Pinpoint the cell where the given text exists, returning its [X, Y] midpoint coordinate. 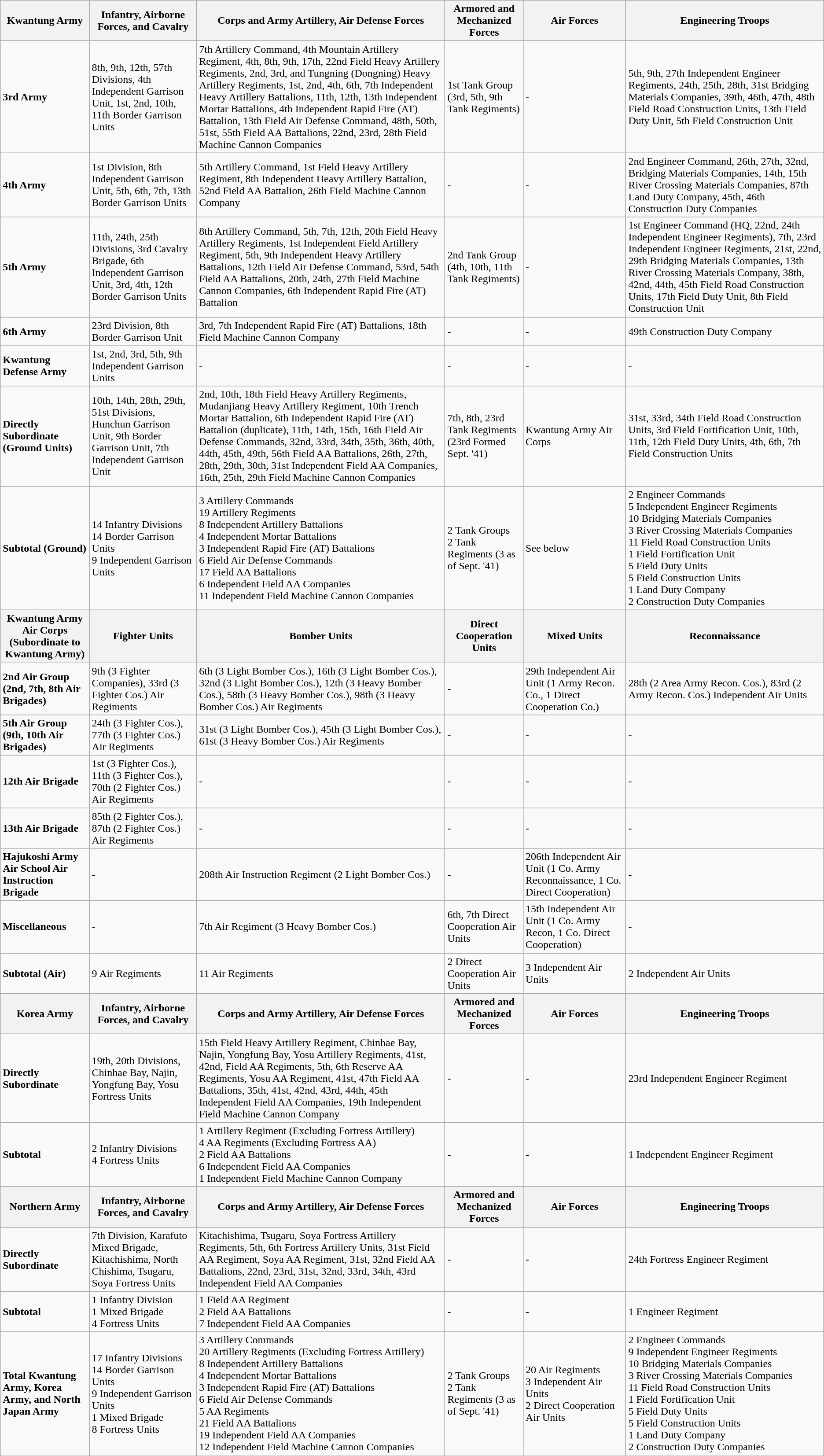
208th Air Instruction Regiment (2 Light Bomber Cos.) [321, 874]
Northern Army [45, 1207]
Total Kwantung Army, Korea Army, and North Japan Army [45, 1394]
2 Infantry Divisions4 Fortress Units [143, 1154]
2nd Air Group (2nd, 7th, 8th Air Brigades) [45, 689]
11 Air Regiments [321, 973]
15th Independent Air Unit (1 Co. Army Recon, 1 Co. Direct Cooperation) [575, 927]
Bomber Units [321, 636]
7th Division, Karafuto Mixed Brigade, Kitachishima, North Chishima, Tsugaru, Soya Fortress Units [143, 1259]
Korea Army [45, 1014]
Hajukoshi Army Air School Air Instruction Brigade [45, 874]
1 Independent Engineer Regiment [725, 1154]
Subtotal (Air) [45, 973]
12th Air Brigade [45, 781]
See below [575, 548]
Fighter Units [143, 636]
8th, 9th, 12th, 57th Divisions, 4th Independent Garrison Unit, 1st, 2nd, 10th, 11th Border Garrison Units [143, 97]
11th, 24th, 25th Divisions, 3rd Cavalry Brigade, 6th Independent Garrison Unit, 3rd, 4th, 12th Border Garrison Units [143, 267]
3rd, 7th Independent Rapid Fire (AT) Battalions, 18th Field Machine Cannon Company [321, 331]
24th (3 Fighter Cos.), 77th (3 Fighter Cos.) Air Regiments [143, 735]
10th, 14th, 28th, 29th, 51st Divisions, Hunchun Garrison Unit, 9th Border Garrison Unit, 7th Independent Garrison Unit [143, 436]
13th Air Brigade [45, 828]
5th Army [45, 267]
Mixed Units [575, 636]
29th Independent Air Unit (1 Army Recon. Co., 1 Direct Cooperation Co.) [575, 689]
Kwantung Defense Army [45, 366]
Subtotal (Ground) [45, 548]
9th (3 Fighter Companies), 33rd (3 Fighter Cos.) Air Regiments [143, 689]
7th, 8th, 23rd Tank Regiments (23rd Formed Sept. '41) [484, 436]
20 Air Regiments3 Independent Air Units2 Direct Cooperation Air Units [575, 1394]
Kwantung Army Air Corps (Subordinate to Kwantung Army) [45, 636]
19th, 20th Divisions, Chinhae Bay, Najin, Yongfung Bay, Yosu Fortress Units [143, 1078]
6th Army [45, 331]
2 Independent Air Units [725, 973]
1 Infantry Division1 Mixed Brigade4 Fortress Units [143, 1312]
24th Fortress Engineer Regiment [725, 1259]
3 Independent Air Units [575, 973]
1 Field AA Regiment2 Field AA Battalions7 Independent Field AA Companies [321, 1312]
28th (2 Area Army Recon. Cos.), 83rd (2 Army Recon. Cos.) Independent Air Units [725, 689]
Directly Subordinate (Ground Units) [45, 436]
206th Independent Air Unit (1 Co. Army Reconnaissance, 1 Co. Direct Cooperation) [575, 874]
6th, 7th Direct Cooperation Air Units [484, 927]
1st Division, 8th Independent Garrison Unit, 5th, 6th, 7th, 13th Border Garrison Units [143, 185]
85th (2 Fighter Cos.), 87th (2 Fighter Cos.) Air Regiments [143, 828]
2 Direct Cooperation Air Units [484, 973]
5th Air Group (9th, 10th Air Brigades) [45, 735]
2nd Tank Group (4th, 10th, 11th Tank Regiments) [484, 267]
4th Army [45, 185]
49th Construction Duty Company [725, 331]
3rd Army [45, 97]
23rd Division, 8th Border Garrison Unit [143, 331]
31st (3 Light Bomber Cos.), 45th (3 Light Bomber Cos.), 61st (3 Heavy Bomber Cos.) Air Regiments [321, 735]
Kwantung Army [45, 21]
23rd Independent Engineer Regiment [725, 1078]
17 Infantry Divisions14 Border Garrison Units9 Independent Garrison Units1 Mixed Brigade8 Fortress Units [143, 1394]
Kwantung Army Air Corps [575, 436]
1st (3 Fighter Cos.), 11th (3 Fighter Cos.), 70th (2 Fighter Cos.) Air Regiments [143, 781]
Direct Cooperation Units [484, 636]
Reconnaissance [725, 636]
1st, 2nd, 3rd, 5th, 9th Independent Garrison Units [143, 366]
9 Air Regiments [143, 973]
1 Engineer Regiment [725, 1312]
7th Air Regiment (3 Heavy Bomber Cos.) [321, 927]
1st Tank Group (3rd, 5th, 9th Tank Regiments) [484, 97]
Miscellaneous [45, 927]
14 Infantry Divisions14 Border Garrison Units9 Independent Garrison Units [143, 548]
